Scan for the cell matching the given text and deliver its (x, y) coordinate at center. 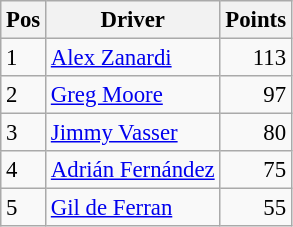
Jimmy Vasser (133, 133)
75 (256, 170)
97 (256, 95)
1 (24, 58)
2 (24, 95)
3 (24, 133)
5 (24, 208)
Driver (133, 20)
Alex Zanardi (133, 58)
Pos (24, 20)
80 (256, 133)
Gil de Ferran (133, 208)
113 (256, 58)
Points (256, 20)
4 (24, 170)
Greg Moore (133, 95)
Adrián Fernández (133, 170)
55 (256, 208)
